Capture the cell that displays the provided text and extract its [X, Y] central coordinate. 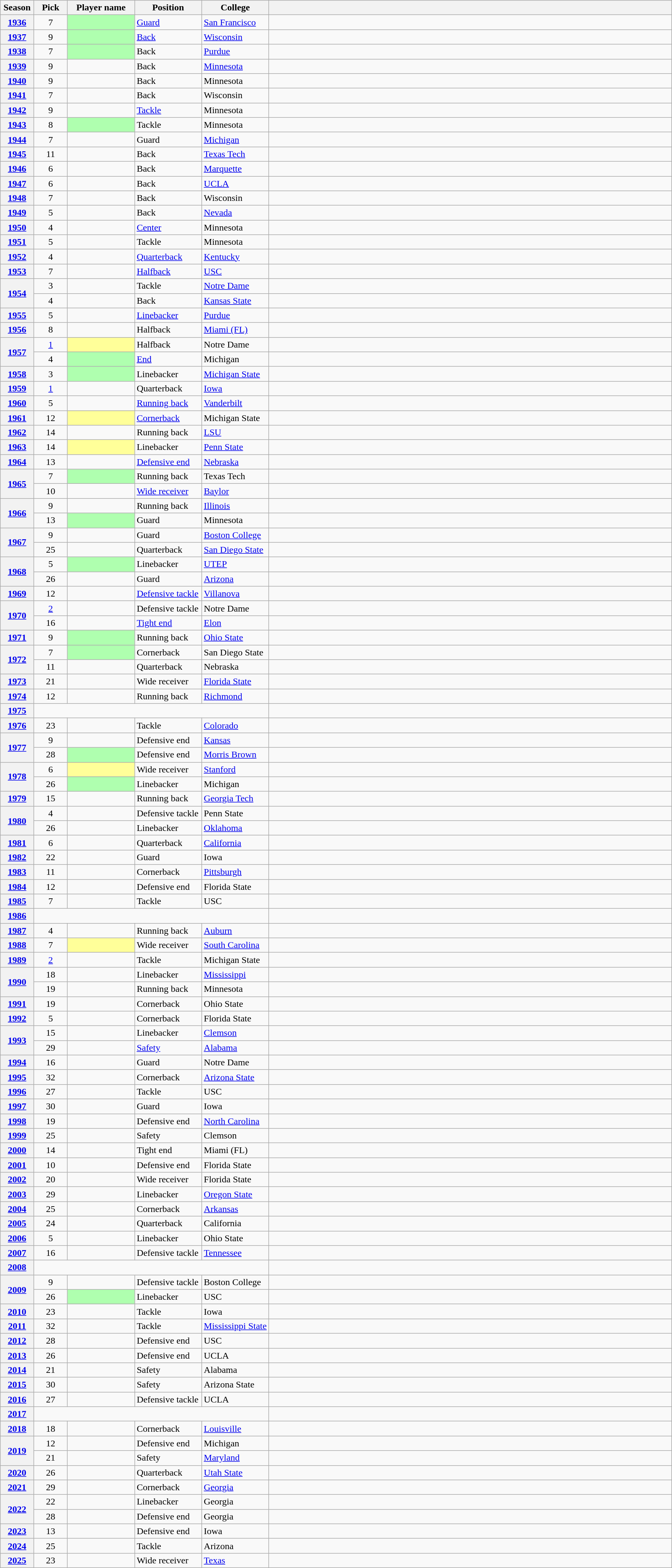
Center [168, 227]
1958 [17, 374]
2004 [17, 1209]
Player name [101, 8]
1955 [17, 315]
Elon [235, 623]
UTEP [235, 564]
Marquette [235, 169]
2023 [17, 1531]
1939 [17, 66]
1967 [17, 542]
2007 [17, 1253]
2013 [17, 1355]
1961 [17, 418]
2016 [17, 1399]
1974 [17, 696]
Nevada [235, 213]
1984 [17, 886]
1999 [17, 1136]
Pittsburgh [235, 872]
1948 [17, 198]
1975 [17, 711]
1973 [17, 682]
1996 [17, 1092]
1959 [17, 388]
1940 [17, 81]
24 [51, 1224]
2014 [17, 1370]
1950 [17, 227]
Kansas [235, 740]
Pick [51, 8]
1982 [17, 857]
1990 [17, 982]
2024 [17, 1546]
1971 [17, 637]
2012 [17, 1341]
Morris Brown [235, 755]
1964 [17, 462]
Villanova [235, 593]
Arkansas [235, 1209]
Richmond [235, 696]
2019 [17, 1451]
Oklahoma [235, 828]
1983 [17, 872]
1954 [17, 293]
1949 [17, 213]
2025 [17, 1560]
1978 [17, 777]
1941 [17, 95]
1953 [17, 271]
2005 [17, 1224]
Kentucky [235, 257]
2001 [17, 1165]
1962 [17, 433]
1976 [17, 725]
1968 [17, 572]
Maryland [235, 1458]
20 [51, 1180]
Position [168, 8]
2002 [17, 1180]
1992 [17, 1018]
2017 [17, 1414]
Colorado [235, 725]
1986 [17, 916]
1989 [17, 960]
1998 [17, 1121]
2006 [17, 1238]
1938 [17, 52]
1936 [17, 22]
1937 [17, 37]
Mississippi State [235, 1326]
Utah State [235, 1473]
2000 [17, 1150]
San Francisco [235, 22]
Texas [235, 1560]
1963 [17, 447]
Season [17, 8]
2015 [17, 1385]
1995 [17, 1077]
Stanford [235, 769]
College [235, 8]
1944 [17, 139]
1951 [17, 242]
1977 [17, 747]
1970 [17, 615]
1997 [17, 1106]
1994 [17, 1062]
Mississippi [235, 975]
1980 [17, 821]
1957 [17, 352]
2022 [17, 1509]
2003 [17, 1194]
1988 [17, 945]
1985 [17, 901]
1966 [17, 513]
1952 [17, 257]
2009 [17, 1289]
1960 [17, 403]
End [168, 359]
1981 [17, 843]
Illinois [235, 506]
1942 [17, 110]
Louisville [235, 1429]
Kansas State [235, 301]
Tennessee [235, 1253]
1943 [17, 125]
South Carolina [235, 945]
1987 [17, 931]
1979 [17, 799]
Oregon State [235, 1194]
1993 [17, 1040]
1969 [17, 593]
Vanderbilt [235, 403]
2020 [17, 1473]
2008 [17, 1267]
1956 [17, 330]
2010 [17, 1311]
2021 [17, 1487]
1945 [17, 154]
Auburn [235, 931]
1991 [17, 1004]
1946 [17, 169]
Baylor [235, 491]
1972 [17, 660]
LSU [235, 433]
1947 [17, 184]
1965 [17, 484]
North Carolina [235, 1121]
Georgia Tech [235, 799]
2018 [17, 1429]
2011 [17, 1326]
